Detect which cell encompasses the target text, then output its (X, Y) center coordinate. 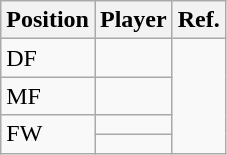
FW (48, 134)
Player (133, 20)
Position (48, 20)
DF (48, 58)
Ref. (198, 20)
MF (48, 96)
